Identify which cell holds the provided text, then report its (X, Y) central coordinate. 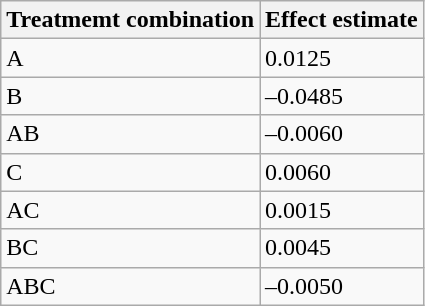
AC (130, 210)
Effect estimate (342, 20)
0.0060 (342, 172)
Treatmemt combination (130, 20)
BC (130, 248)
–0.0485 (342, 96)
0.0045 (342, 248)
C (130, 172)
B (130, 96)
–0.0060 (342, 134)
ABC (130, 286)
AB (130, 134)
–0.0050 (342, 286)
0.0015 (342, 210)
0.0125 (342, 58)
A (130, 58)
